Identify which cell holds the provided text, then report its (X, Y) central coordinate. 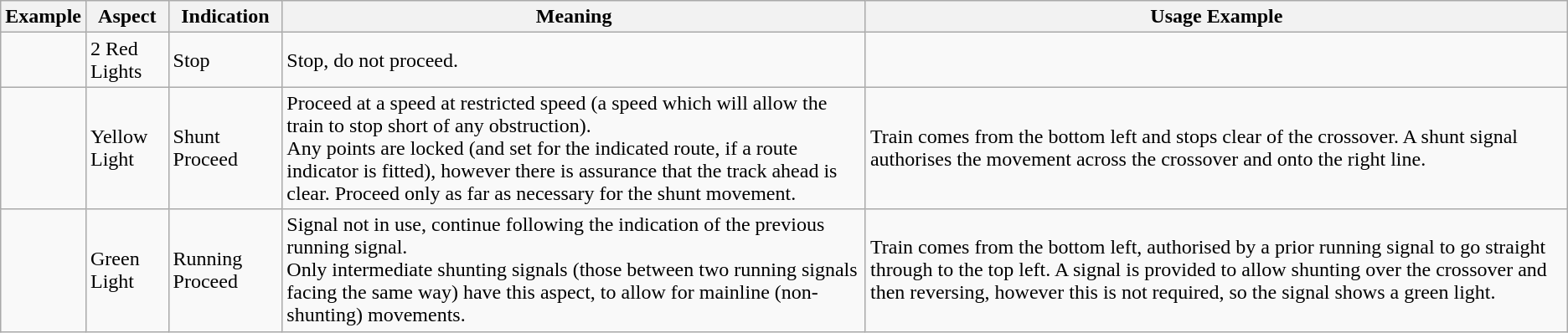
Meaning (575, 17)
Stop (225, 60)
Running Proceed (225, 270)
Green Light (127, 270)
Shunt Proceed (225, 148)
Stop, do not proceed. (575, 60)
Example (44, 17)
Yellow Light (127, 148)
Indication (225, 17)
Usage Example (1216, 17)
Aspect (127, 17)
2 Red Lights (127, 60)
